Return the (X, Y) coordinate for the center point of the cell that contains the specified text.  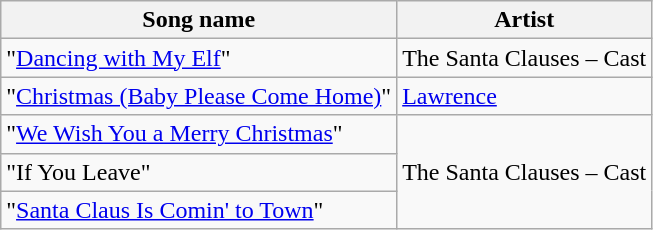
Artist (524, 20)
"We Wish You a Merry Christmas" (199, 134)
Lawrence (524, 96)
"Dancing with My Elf" (199, 58)
"Christmas (Baby Please Come Home)" (199, 96)
Song name (199, 20)
"Santa Claus Is Comin' to Town" (199, 210)
"If You Leave" (199, 172)
